Scan for the cell matching the given text and deliver its [X, Y] coordinate at center. 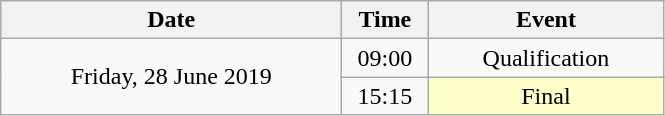
15:15 [385, 96]
Qualification [546, 58]
09:00 [385, 58]
Friday, 28 June 2019 [172, 77]
Date [172, 20]
Event [546, 20]
Time [385, 20]
Final [546, 96]
